Pinpoint the cell where the given text exists, returning its [X, Y] midpoint coordinate. 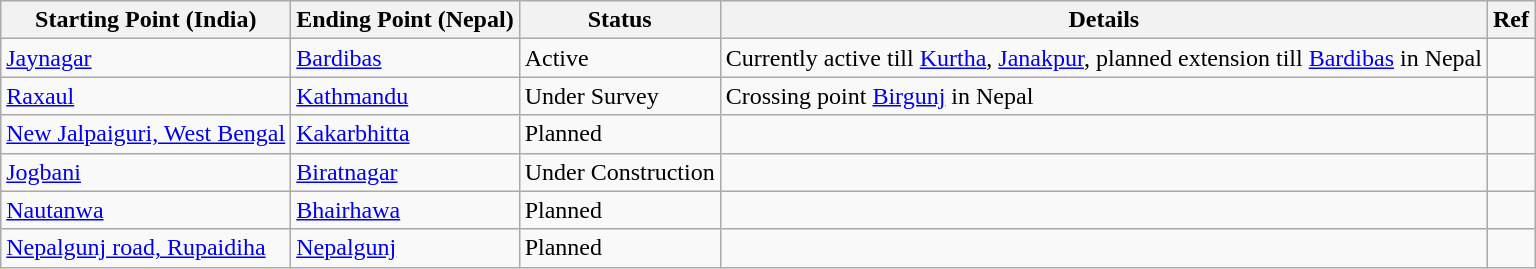
Currently active till Kurtha, Janakpur, planned extension till Bardibas in Nepal [1104, 58]
Raxaul [146, 96]
Nepalgunj [405, 248]
Crossing point Birgunj in Nepal [1104, 96]
Kakarbhitta [405, 134]
Under Construction [620, 172]
Starting Point (India) [146, 20]
Ending Point (Nepal) [405, 20]
Kathmandu [405, 96]
Bardibas [405, 58]
Biratnagar [405, 172]
Ref [1510, 20]
New Jalpaiguri, West Bengal [146, 134]
Nautanwa [146, 210]
Under Survey [620, 96]
Jaynagar [146, 58]
Nepalgunj road, Rupaidiha [146, 248]
Bhairhawa [405, 210]
Active [620, 58]
Jogbani [146, 172]
Details [1104, 20]
Status [620, 20]
